Determine the [x, y] coordinate at the center of the cell enclosing the given text.  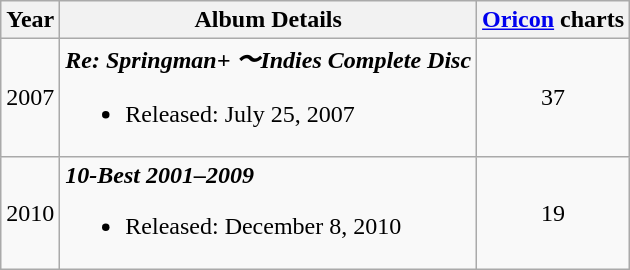
19 [554, 212]
2010 [30, 212]
37 [554, 98]
2007 [30, 98]
Album Details [268, 20]
10-Best 2001–2009Released: December 8, 2010 [268, 212]
Oricon charts [554, 20]
Re: Springman+ 〜Indies Complete DiscReleased: July 25, 2007 [268, 98]
Year [30, 20]
